Capture the cell that displays the provided text and extract its [x, y] central coordinate. 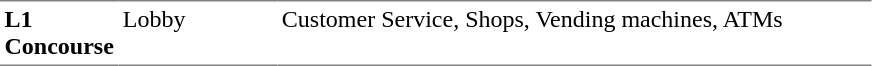
L1Concourse [59, 33]
Customer Service, Shops, Vending machines, ATMs [574, 33]
Lobby [198, 33]
